Search for the cell housing the specified text and yield its (X, Y) center coordinate. 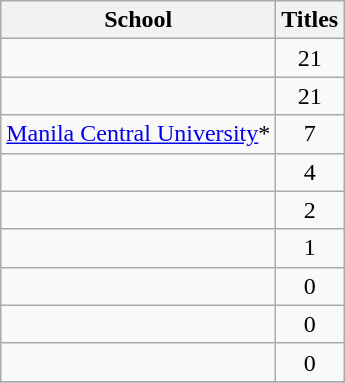
Manila Central University* (138, 134)
4 (310, 172)
2 (310, 210)
1 (310, 248)
School (138, 20)
Titles (310, 20)
7 (310, 134)
